Output the [x, y] coordinate of the center of the cell containing the given text.  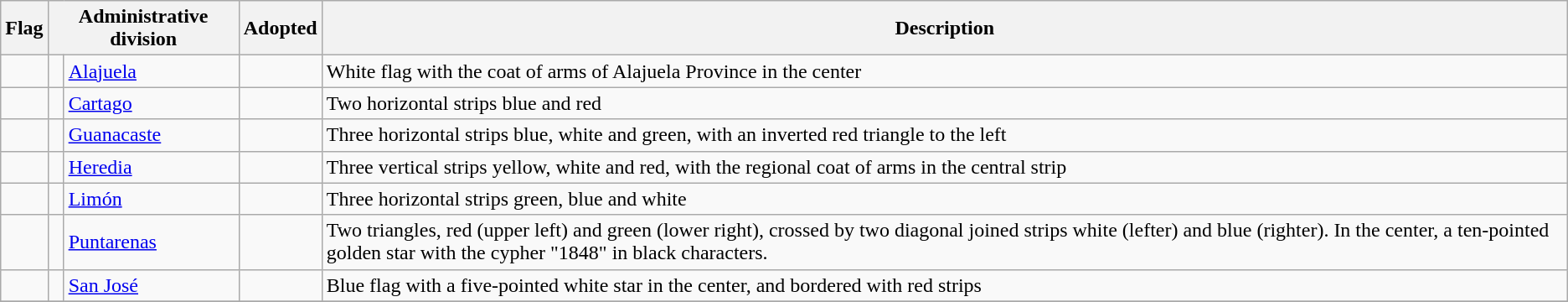
Cartago [151, 103]
Three vertical strips yellow, white and red, with the regional coat of arms in the central strip [945, 167]
Alajuela [151, 71]
Puntarenas [151, 242]
Description [945, 29]
Blue flag with a five-pointed white star in the center, and bordered with red strips [945, 285]
Administrative division [143, 29]
White flag with the coat of arms of Alajuela Province in the center [945, 71]
Guanacaste [151, 135]
Adopted [280, 29]
Three horizontal strips green, blue and white [945, 199]
San José [151, 285]
Limón [151, 199]
Flag [24, 29]
Two horizontal strips blue and red [945, 103]
Three horizontal strips blue, white and green, with an inverted red triangle to the left [945, 135]
Heredia [151, 167]
